Pinpoint the cell where the given text exists, returning its [x, y] midpoint coordinate. 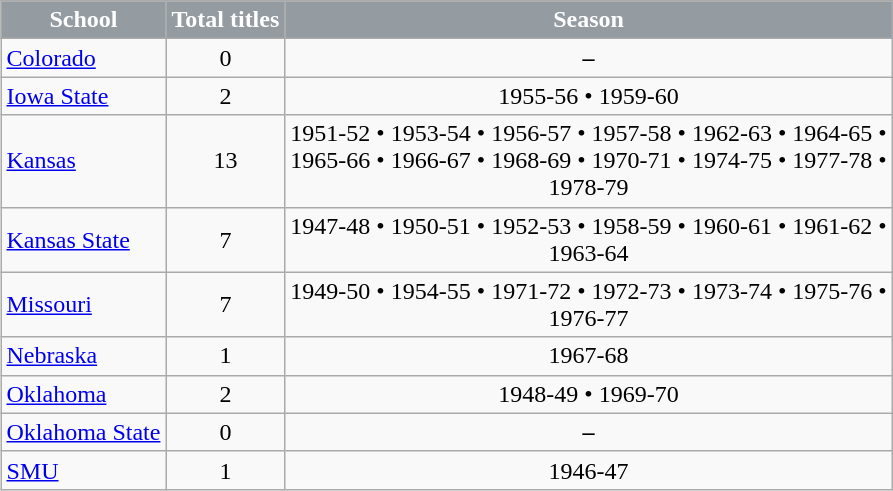
1967-68 [588, 356]
Missouri [84, 304]
Nebraska [84, 356]
1949-50 • 1954-55 • 1971-72 • 1972-73 • 1973-74 • 1975-76 • 1976-77 [588, 304]
SMU [84, 470]
Oklahoma State [84, 432]
School [84, 20]
Oklahoma [84, 394]
1947-48 • 1950-51 • 1952-53 • 1958-59 • 1960-61 • 1961-62 • 1963-64 [588, 240]
Kansas State [84, 240]
Total titles [226, 20]
13 [226, 161]
1948-49 • 1969-70 [588, 394]
Kansas [84, 161]
Colorado [84, 58]
Iowa State [84, 96]
1946-47 [588, 470]
1951-52 • 1953-54 • 1956-57 • 1957-58 • 1962-63 • 1964-65 • 1965-66 • 1966-67 • 1968-69 • 1970-71 • 1974-75 • 1977-78 • 1978-79 [588, 161]
1955-56 • 1959-60 [588, 96]
Season [588, 20]
